Scan for the cell matching the given text and deliver its [X, Y] coordinate at center. 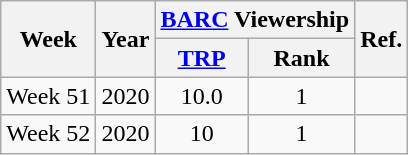
10.0 [202, 96]
Rank [301, 58]
Week 51 [48, 96]
Ref. [382, 39]
Week 52 [48, 134]
10 [202, 134]
TRP [202, 58]
BARC Viewership [255, 20]
Week [48, 39]
Year [126, 39]
